Capture the cell that displays the provided text and extract its (X, Y) central coordinate. 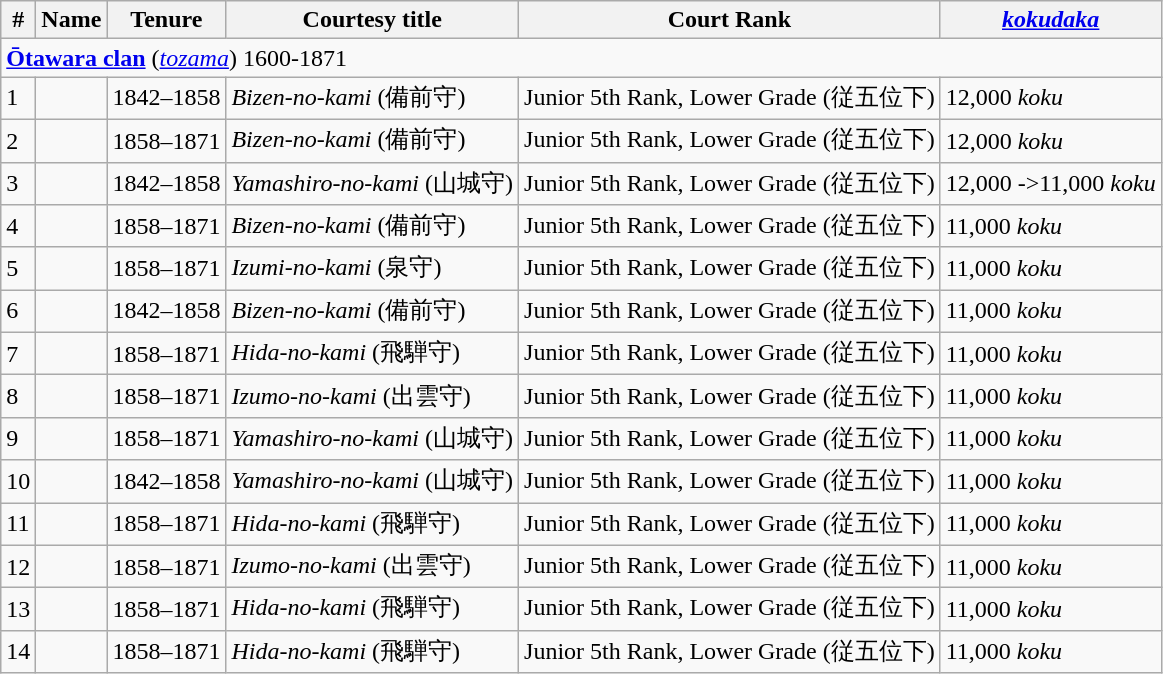
14 (18, 652)
10 (18, 482)
8 (18, 396)
12 (18, 566)
# (18, 20)
9 (18, 438)
Izumi-no-kami (泉守) (372, 268)
kokudaka (1050, 20)
13 (18, 610)
11 (18, 524)
4 (18, 226)
12,000 ->11,000 koku (1050, 184)
6 (18, 312)
Name (72, 20)
7 (18, 354)
Tenure (166, 20)
2 (18, 140)
3 (18, 184)
5 (18, 268)
Court Rank (730, 20)
Ōtawara clan (tozama) 1600-1871 (581, 58)
1 (18, 98)
Courtesy title (372, 20)
